Capture the cell that displays the provided text and extract its [x, y] central coordinate. 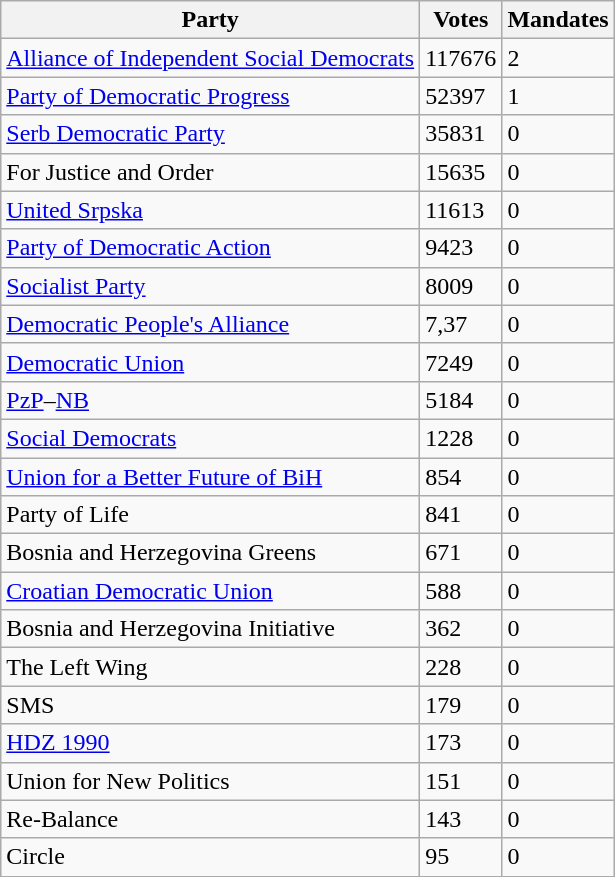
Party of Life [210, 515]
For Justice and Order [210, 172]
7,37 [461, 324]
228 [461, 667]
Alliance of Independent Social Democrats [210, 58]
35831 [461, 134]
United Srpska [210, 210]
5184 [461, 400]
52397 [461, 96]
Re-Balance [210, 819]
SMS [210, 705]
841 [461, 515]
Votes [461, 20]
Democratic Union [210, 362]
95 [461, 857]
15635 [461, 172]
8009 [461, 286]
7249 [461, 362]
Bosnia and Herzegovina Initiative [210, 629]
Party of Democratic Progress [210, 96]
Croatian Democratic Union [210, 591]
Party of Democratic Action [210, 248]
Party [210, 20]
HDZ 1990 [210, 743]
143 [461, 819]
151 [461, 781]
PzP–NB [210, 400]
854 [461, 477]
588 [461, 591]
Union for New Politics [210, 781]
Circle [210, 857]
Serb Democratic Party [210, 134]
Socialist Party [210, 286]
Social Democrats [210, 438]
1 [558, 96]
1228 [461, 438]
Mandates [558, 20]
671 [461, 553]
9423 [461, 248]
Democratic People's Alliance [210, 324]
11613 [461, 210]
117676 [461, 58]
The Left Wing [210, 667]
2 [558, 58]
Union for a Better Future of BiH [210, 477]
179 [461, 705]
Bosnia and Herzegovina Greens [210, 553]
362 [461, 629]
173 [461, 743]
